Return [X, Y] of the center of cell containing provided text 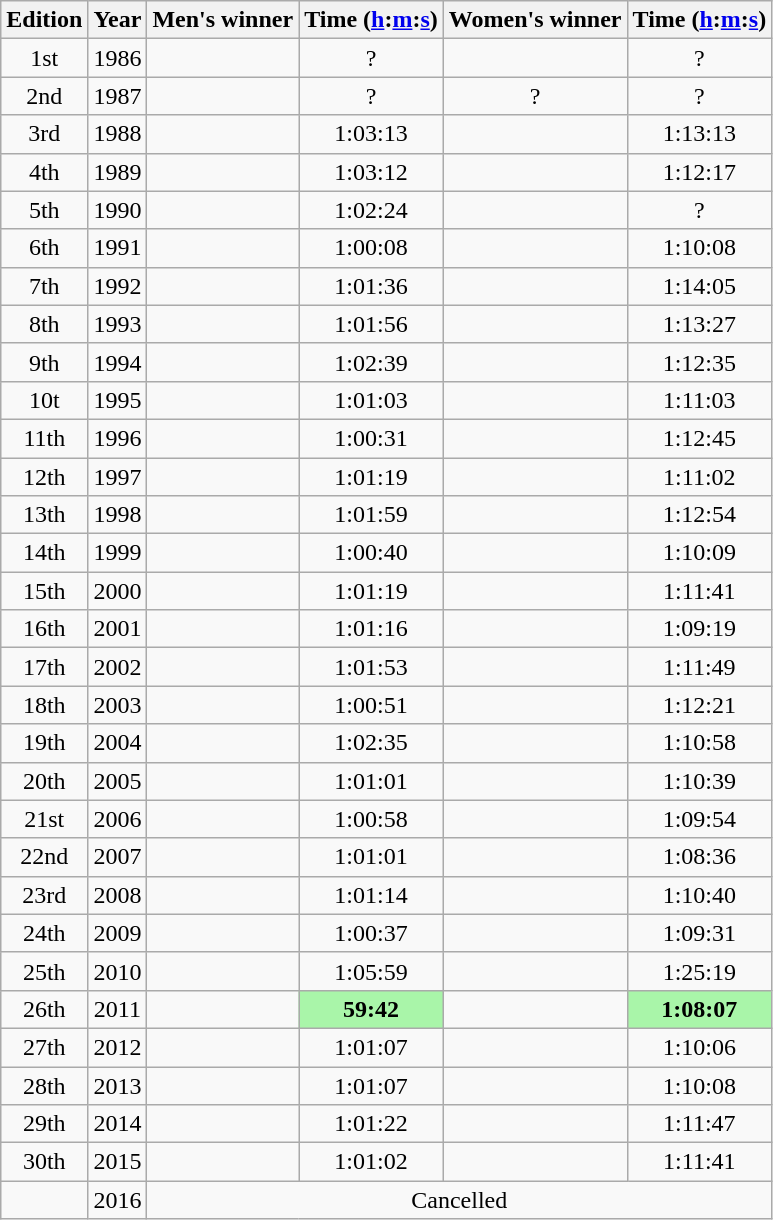
20th [44, 781]
29th [44, 1124]
1:00:58 [372, 819]
1999 [118, 553]
2002 [118, 667]
1:12:45 [700, 438]
1:10:39 [700, 781]
1:10:58 [700, 743]
1997 [118, 477]
1st [44, 58]
Edition [44, 20]
2010 [118, 971]
1:11:02 [700, 477]
7th [44, 286]
15th [44, 591]
1:11:47 [700, 1124]
2004 [118, 743]
2001 [118, 629]
1:13:13 [700, 134]
2006 [118, 819]
1:12:35 [700, 362]
1:01:02 [372, 1162]
1:01:16 [372, 629]
1:12:21 [700, 705]
1990 [118, 210]
1987 [118, 96]
1:11:03 [700, 400]
17th [44, 667]
1:05:59 [372, 971]
59:42 [372, 1009]
1:01:14 [372, 895]
1:10:40 [700, 895]
1:02:39 [372, 362]
1995 [118, 400]
1992 [118, 286]
1:01:56 [372, 324]
1:02:24 [372, 210]
1:10:06 [700, 1047]
1:13:27 [700, 324]
22nd [44, 857]
1:01:59 [372, 515]
1:09:31 [700, 933]
1:12:17 [700, 172]
1:03:13 [372, 134]
1994 [118, 362]
4th [44, 172]
1993 [118, 324]
2009 [118, 933]
1:01:22 [372, 1124]
1:01:03 [372, 400]
18th [44, 705]
3rd [44, 134]
1:08:36 [700, 857]
28th [44, 1085]
1:00:37 [372, 933]
13th [44, 515]
1:09:54 [700, 819]
1:00:31 [372, 438]
1998 [118, 515]
Women's winner [535, 20]
1991 [118, 248]
2003 [118, 705]
Men's winner [223, 20]
1:00:40 [372, 553]
2008 [118, 895]
1989 [118, 172]
25th [44, 971]
1:00:51 [372, 705]
8th [44, 324]
2005 [118, 781]
1986 [118, 58]
1996 [118, 438]
2016 [118, 1200]
24th [44, 933]
1:01:53 [372, 667]
26th [44, 1009]
5th [44, 210]
9th [44, 362]
1:08:07 [700, 1009]
Year [118, 20]
23rd [44, 895]
1:01:36 [372, 286]
1:02:35 [372, 743]
1:10:09 [700, 553]
6th [44, 248]
1:09:19 [700, 629]
1:25:19 [700, 971]
21st [44, 819]
10t [44, 400]
27th [44, 1047]
19th [44, 743]
2015 [118, 1162]
2011 [118, 1009]
11th [44, 438]
2nd [44, 96]
16th [44, 629]
1:11:49 [700, 667]
30th [44, 1162]
1:00:08 [372, 248]
1:14:05 [700, 286]
Cancelled [460, 1200]
1:12:54 [700, 515]
2012 [118, 1047]
14th [44, 553]
12th [44, 477]
1:03:12 [372, 172]
1988 [118, 134]
2000 [118, 591]
2007 [118, 857]
2013 [118, 1085]
2014 [118, 1124]
